Find where the given text appears and provide that cell's center as (x, y) coordinate. 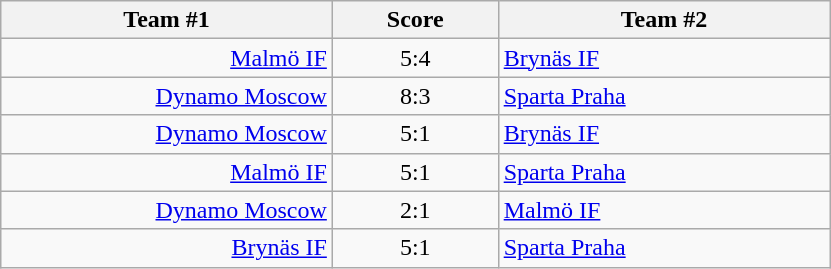
2:1 (415, 210)
Team #1 (167, 20)
Team #2 (664, 20)
Score (415, 20)
5:4 (415, 58)
8:3 (415, 96)
